Return [X, Y] of the center of cell containing provided text 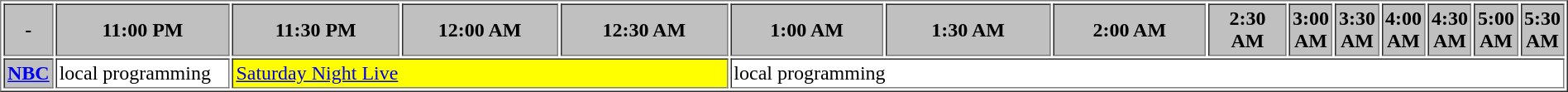
3:30 AM [1356, 30]
NBC [28, 73]
12:00 AM [480, 30]
12:30 AM [644, 30]
11:00 PM [142, 30]
2:00 AM [1130, 30]
4:00 AM [1403, 30]
2:30 AM [1248, 30]
- [28, 30]
11:30 PM [316, 30]
5:00 AM [1495, 30]
3:00 AM [1310, 30]
4:30 AM [1449, 30]
1:00 AM [807, 30]
5:30 AM [1542, 30]
Saturday Night Live [480, 73]
1:30 AM [968, 30]
